Search for the cell housing the specified text and yield its [x, y] center coordinate. 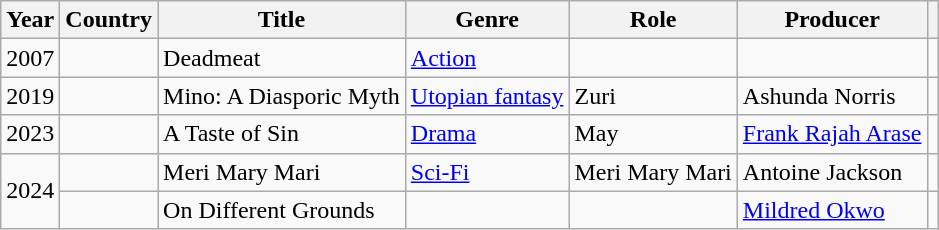
Ashunda Norris [832, 96]
Frank Rajah Arase [832, 134]
Utopian fantasy [487, 96]
Producer [832, 20]
Year [30, 20]
Role [653, 20]
Antoine Jackson [832, 172]
Genre [487, 20]
Deadmeat [282, 58]
Action [487, 58]
2007 [30, 58]
A Taste of Sin [282, 134]
Mino: A Diasporic Myth [282, 96]
2024 [30, 191]
Zuri [653, 96]
Mildred Okwo [832, 210]
2019 [30, 96]
Title [282, 20]
Sci-Fi [487, 172]
Country [109, 20]
2023 [30, 134]
On Different Grounds [282, 210]
May [653, 134]
Drama [487, 134]
